Locate the cell with the specified text and output its (x, y) center coordinate. 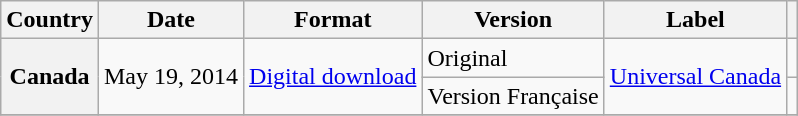
Format (333, 20)
May 19, 2014 (170, 77)
Label (695, 20)
Canada (50, 77)
Date (170, 20)
Digital download (333, 77)
Universal Canada (695, 77)
Country (50, 20)
Original (513, 58)
Version Française (513, 96)
Version (513, 20)
